Detect which cell encompasses the target text, then output its (X, Y) center coordinate. 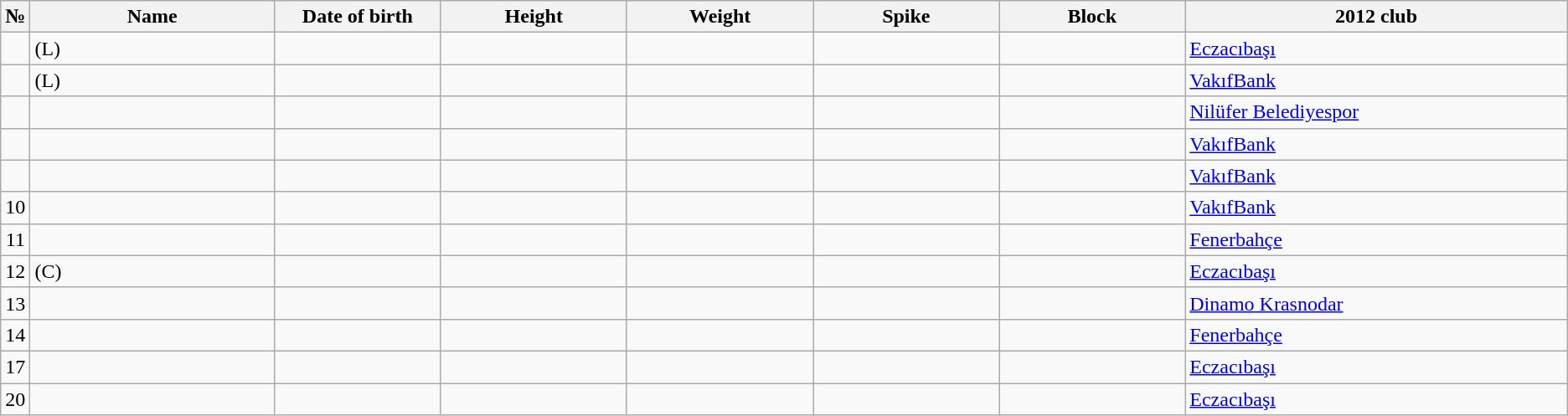
13 (15, 303)
Height (534, 17)
Date of birth (358, 17)
(C) (152, 271)
12 (15, 271)
Weight (720, 17)
Dinamo Krasnodar (1376, 303)
Nilüfer Belediyespor (1376, 112)
11 (15, 239)
17 (15, 367)
Block (1092, 17)
20 (15, 399)
№ (15, 17)
14 (15, 335)
Name (152, 17)
2012 club (1376, 17)
Spike (906, 17)
10 (15, 208)
